For the text-containing cell, return its midpoint in (X, Y) coordinate format. 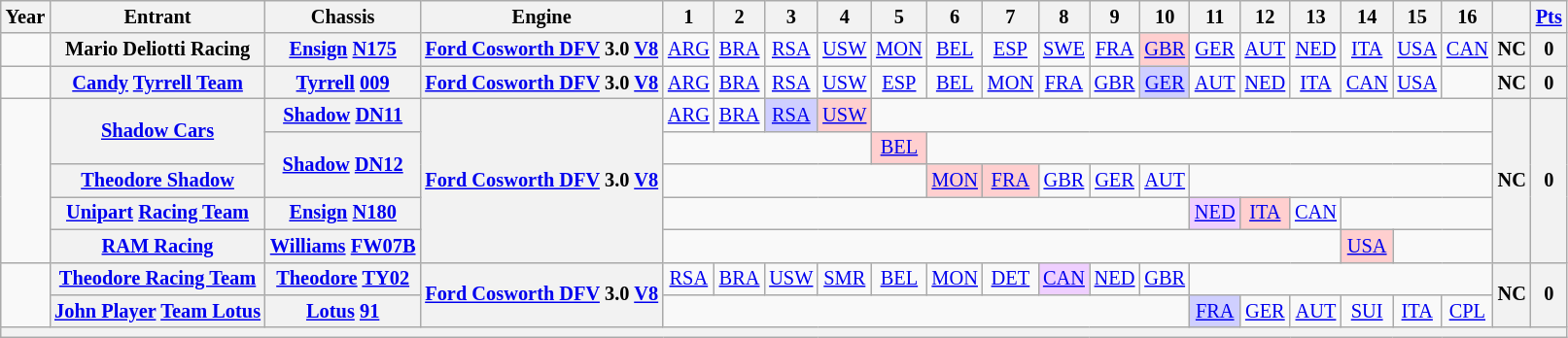
Lotus 91 (342, 311)
Shadow Cars (157, 130)
Theodore TY02 (342, 279)
Ensign N180 (342, 213)
3 (791, 17)
SWE (1063, 50)
6 (955, 17)
16 (1468, 17)
Ensign N175 (342, 50)
8 (1063, 17)
Williams FW07B (342, 246)
Tyrrell 009 (342, 83)
Candy Tyrrell Team (157, 83)
12 (1266, 17)
DET (1011, 279)
15 (1417, 17)
4 (844, 17)
13 (1316, 17)
7 (1011, 17)
SUI (1367, 311)
10 (1165, 17)
Pts (1550, 17)
Unipart Racing Team (157, 213)
Chassis (342, 17)
Mario Deliotti Racing (157, 50)
Theodore Shadow (157, 181)
1 (688, 17)
Theodore Racing Team (157, 279)
11 (1215, 17)
5 (898, 17)
John Player Team Lotus (157, 311)
RAM Racing (157, 246)
CPL (1468, 311)
Entrant (157, 17)
SMR (844, 279)
Shadow DN11 (342, 115)
Engine (541, 17)
2 (740, 17)
14 (1367, 17)
Shadow DN12 (342, 163)
Year (25, 17)
9 (1115, 17)
